Extract the (X, Y) coordinate from the center of the cell holding the provided text.  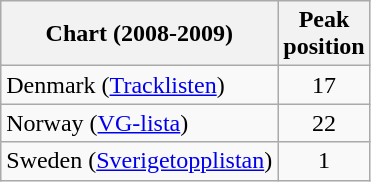
Sweden (Sverigetopplistan) (140, 161)
Peakposition (324, 34)
Denmark (Tracklisten) (140, 85)
Norway (VG-lista) (140, 123)
22 (324, 123)
17 (324, 85)
1 (324, 161)
Chart (2008-2009) (140, 34)
